Return [x, y] of the center of cell containing provided text 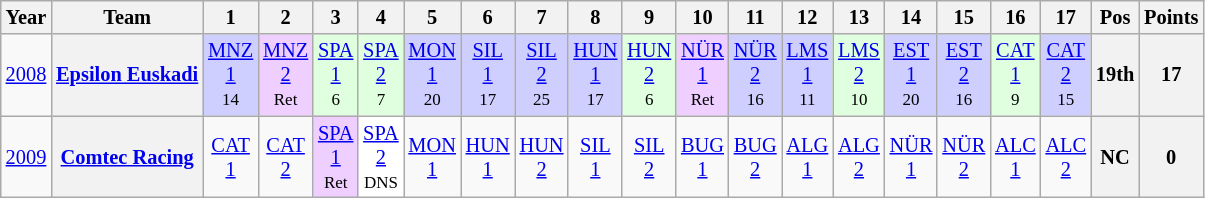
NÜR1Ret [702, 75]
19th [1115, 75]
Points [1171, 17]
SIL2 [649, 157]
6 [488, 17]
2 [286, 17]
NC [1115, 157]
EST120 [912, 75]
NÜR2 [964, 157]
CAT1 [230, 157]
HUN1 [488, 157]
Epsilon Euskadi [127, 75]
15 [964, 17]
NÜR1 [912, 157]
ALC1 [1015, 157]
SIL117 [488, 75]
NÜR216 [756, 75]
MON120 [432, 75]
1 [230, 17]
HUN2 [542, 157]
HUN117 [595, 75]
10 [702, 17]
ALC2 [1066, 157]
11 [756, 17]
CAT215 [1066, 75]
12 [808, 17]
3 [336, 17]
14 [912, 17]
0 [1171, 157]
9 [649, 17]
BUG2 [756, 157]
LMS210 [859, 75]
SPA16 [336, 75]
2009 [26, 157]
SIL225 [542, 75]
SPA27 [380, 75]
CAT2 [286, 157]
LMS111 [808, 75]
CAT19 [1015, 75]
8 [595, 17]
HUN26 [649, 75]
Comtec Racing [127, 157]
ALG1 [808, 157]
2008 [26, 75]
13 [859, 17]
MNZ2Ret [286, 75]
SIL1 [595, 157]
16 [1015, 17]
MON1 [432, 157]
EST216 [964, 75]
Year [26, 17]
ALG2 [859, 157]
4 [380, 17]
BUG1 [702, 157]
7 [542, 17]
Team [127, 17]
Pos [1115, 17]
SPA2DNS [380, 157]
MNZ114 [230, 75]
SPA1Ret [336, 157]
5 [432, 17]
